Return [x, y] of the center of cell containing provided text 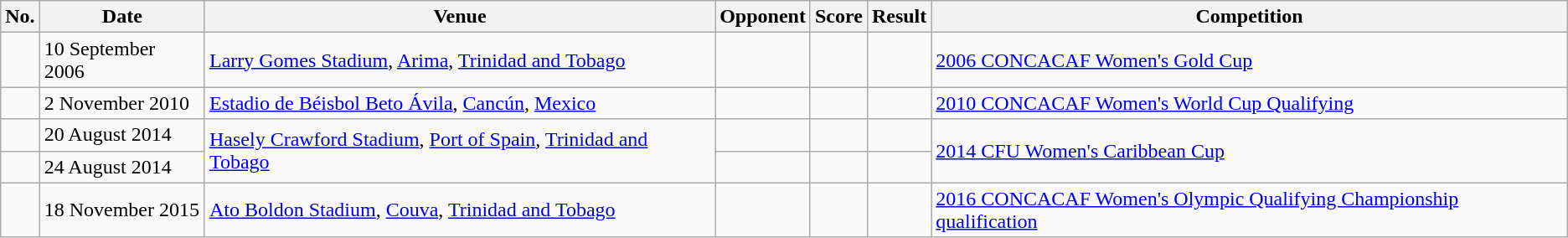
Larry Gomes Stadium, Arima, Trinidad and Tobago [459, 60]
Estadio de Béisbol Beto Ávila, Cancún, Mexico [459, 103]
No. [20, 17]
2 November 2010 [122, 103]
Score [838, 17]
18 November 2015 [122, 210]
Opponent [763, 17]
2006 CONCACAF Women's Gold Cup [1250, 60]
Date [122, 17]
2014 CFU Women's Caribbean Cup [1250, 151]
Venue [459, 17]
2010 CONCACAF Women's World Cup Qualifying [1250, 103]
2016 CONCACAF Women's Olympic Qualifying Championship qualification [1250, 210]
Ato Boldon Stadium, Couva, Trinidad and Tobago [459, 210]
24 August 2014 [122, 167]
10 September 2006 [122, 60]
20 August 2014 [122, 135]
Result [899, 17]
Hasely Crawford Stadium, Port of Spain, Trinidad and Tobago [459, 151]
Competition [1250, 17]
